Return the [x, y] coordinate for the center point of the cell that contains the specified text.  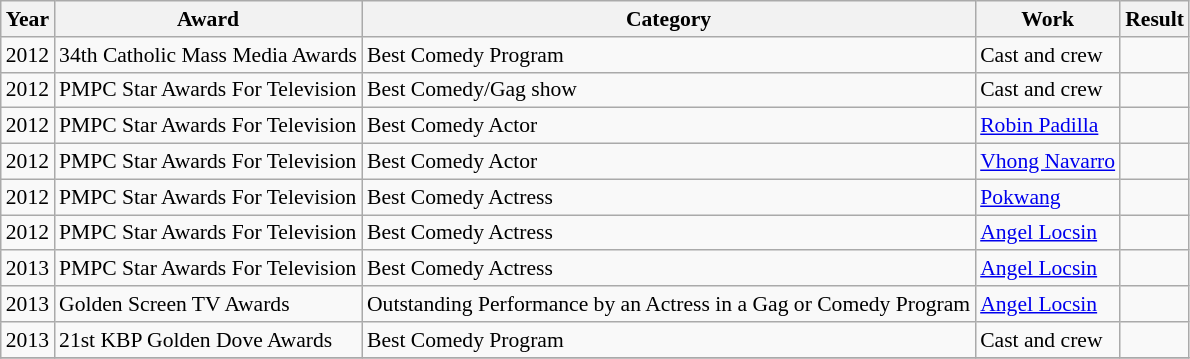
Golden Screen TV Awards [208, 304]
Robin Padilla [1048, 126]
Category [668, 19]
Outstanding Performance by an Actress in a Gag or Comedy Program [668, 304]
Result [1154, 19]
Vhong Navarro [1048, 162]
Pokwang [1048, 197]
Award [208, 19]
Year [28, 19]
Work [1048, 19]
21st KBP Golden Dove Awards [208, 340]
34th Catholic Mass Media Awards [208, 55]
Best Comedy/Gag show [668, 90]
